Extract the [X, Y] coordinate from the center of the cell holding the provided text.  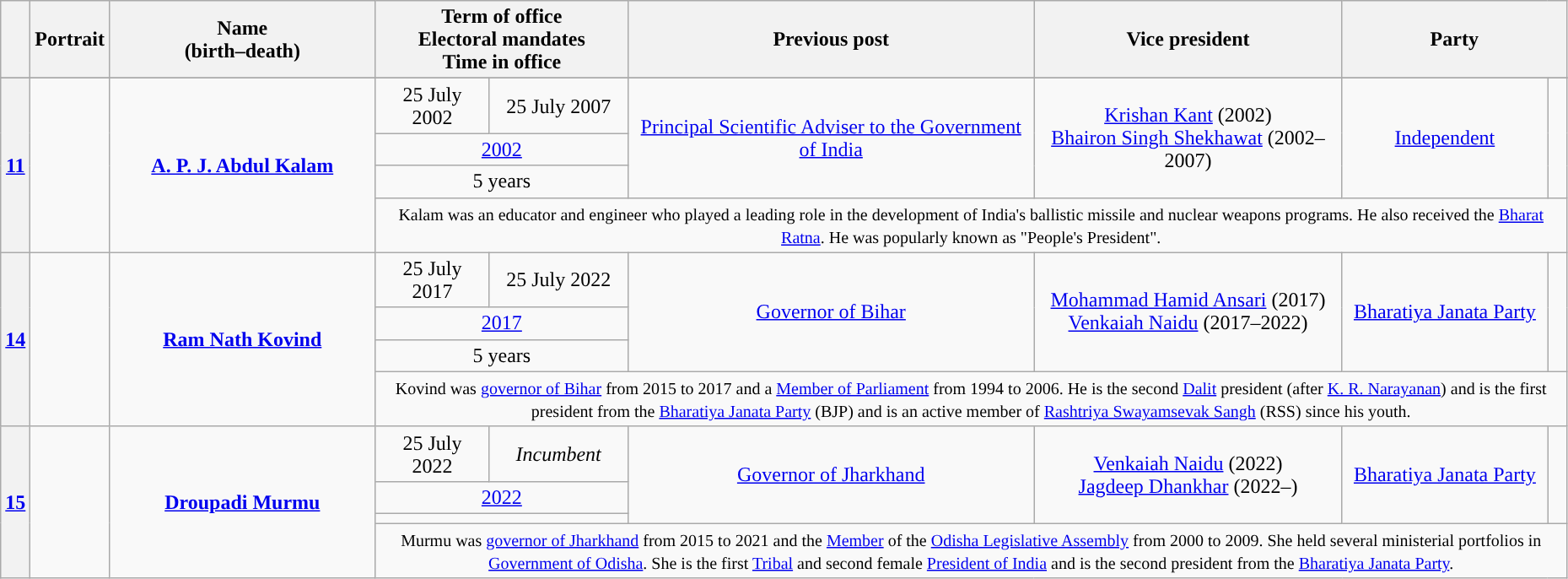
25 July 2017 [432, 280]
Venkaiah Naidu (2022)Jagdeep Dhankhar (2022–) [1188, 474]
11 [15, 165]
25 July 2007 [558, 106]
2002 [501, 149]
Independent [1445, 138]
Krishan Kant (2002)Bhairon Singh Shekhawat (2002–2007) [1188, 138]
Term of officeElectoral mandatesTime in office [501, 40]
Party [1454, 40]
Principal Scientific Adviser to the Government of India [832, 138]
Governor of Jharkhand [832, 474]
A. P. J. Abdul Kalam [242, 165]
Droupadi Murmu [242, 501]
Vice president [1188, 40]
Governor of Bihar [832, 312]
Previous post [832, 40]
14 [15, 339]
Portrait [70, 40]
Name(birth–death) [242, 40]
2022 [501, 497]
Mohammad Hamid Ansari (2017)Venkaiah Naidu (2017–2022) [1188, 312]
15 [15, 501]
25 July 2002 [432, 106]
Ram Nath Kovind [242, 339]
2017 [501, 323]
Incumbent [558, 454]
